Output the (X, Y) coordinate of the center of the cell containing the given text.  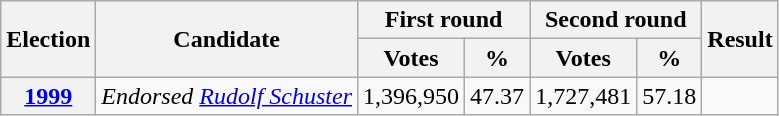
Election (48, 39)
1,396,950 (412, 96)
1,727,481 (584, 96)
Second round (616, 20)
First round (444, 20)
57.18 (670, 96)
Result (740, 39)
Endorsed Rudolf Schuster (227, 96)
Candidate (227, 39)
47.37 (498, 96)
1999 (48, 96)
